Search for the cell housing the specified text and yield its (x, y) center coordinate. 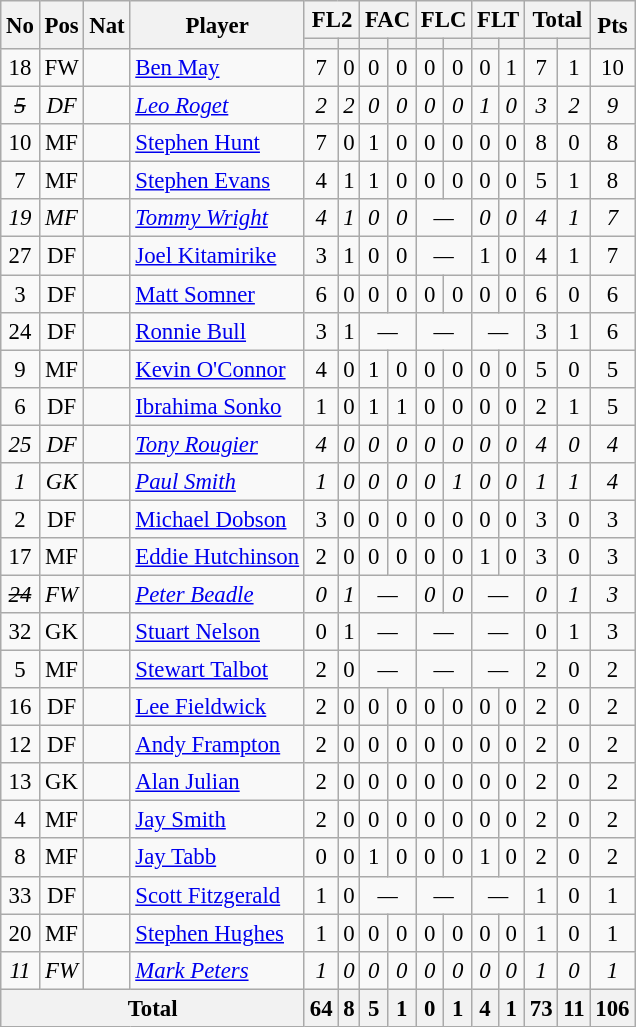
25 (20, 444)
Ronnie Bull (217, 331)
Stephen Hughes (217, 933)
Andy Frampton (217, 745)
Jay Tabb (217, 858)
Stephen Evans (217, 181)
Scott Fitzgerald (217, 895)
Eddie Hutchinson (217, 557)
Peter Beadle (217, 594)
Player (217, 25)
17 (20, 557)
Tommy Wright (217, 219)
12 (20, 745)
64 (320, 1008)
Leo Roget (217, 106)
Stephen Hunt (217, 143)
27 (20, 256)
No (20, 25)
Stuart Nelson (217, 632)
32 (20, 632)
Mark Peters (217, 970)
Nat (107, 25)
20 (20, 933)
Joel Kitamirike (217, 256)
Pos (62, 25)
Paul Smith (217, 482)
Michael Dobson (217, 519)
Lee Fieldwick (217, 707)
16 (20, 707)
106 (612, 1008)
18 (20, 68)
Tony Rougier (217, 444)
FL2 (332, 20)
19 (20, 219)
Ben May (217, 68)
Stewart Talbot (217, 670)
33 (20, 895)
Alan Julian (217, 782)
Jay Smith (217, 820)
FLC (444, 20)
73 (542, 1008)
Kevin O'Connor (217, 369)
Ibrahima Sonko (217, 406)
Matt Somner (217, 294)
FLT (498, 20)
13 (20, 782)
Pts (612, 25)
FAC (388, 20)
